Pinpoint the cell where the given text exists, returning its [X, Y] midpoint coordinate. 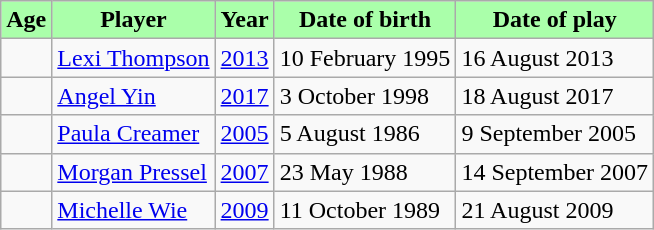
Morgan Pressel [134, 172]
16 August 2013 [555, 58]
2013 [244, 58]
2009 [244, 210]
Player [134, 20]
21 August 2009 [555, 210]
11 October 1989 [365, 210]
Michelle Wie [134, 210]
Date of birth [365, 20]
Year [244, 20]
10 February 1995 [365, 58]
2017 [244, 96]
Age [26, 20]
3 October 1998 [365, 96]
18 August 2017 [555, 96]
2007 [244, 172]
Date of play [555, 20]
5 August 1986 [365, 134]
Angel Yin [134, 96]
Lexi Thompson [134, 58]
9 September 2005 [555, 134]
Paula Creamer [134, 134]
14 September 2007 [555, 172]
2005 [244, 134]
23 May 1988 [365, 172]
